Output the (X, Y) coordinate of the center of the cell containing the given text.  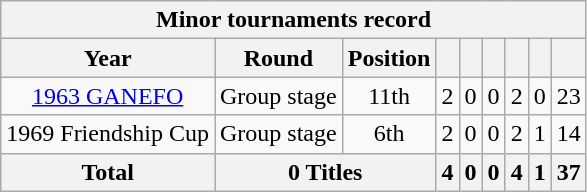
1963 GANEFO (108, 96)
6th (389, 134)
23 (568, 96)
37 (568, 172)
11th (389, 96)
Position (389, 58)
0 Titles (324, 172)
Round (278, 58)
Minor tournaments record (294, 20)
Year (108, 58)
1969 Friendship Cup (108, 134)
14 (568, 134)
Total (108, 172)
